Locate the cell with the specified text and output its [x, y] center coordinate. 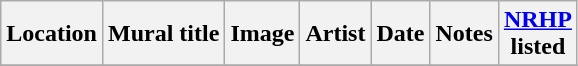
Artist [336, 34]
NRHPlisted [538, 34]
Location [52, 34]
Notes [464, 34]
Date [400, 34]
Image [262, 34]
Mural title [163, 34]
